Extract the [X, Y] coordinate from the center of the cell holding the provided text.  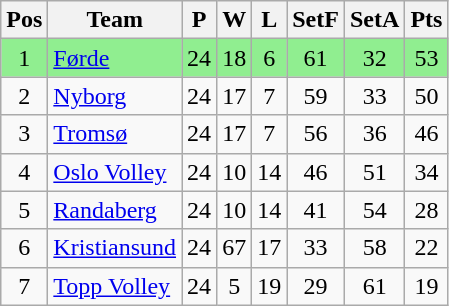
Randaberg [115, 210]
L [270, 20]
Team [115, 20]
Førde [115, 58]
Tromsø [115, 134]
1 [24, 58]
W [234, 20]
29 [316, 286]
54 [374, 210]
SetA [374, 20]
Kristiansund [115, 248]
Pts [426, 20]
Nyborg [115, 96]
59 [316, 96]
32 [374, 58]
Topp Volley [115, 286]
3 [24, 134]
67 [234, 248]
P [200, 20]
4 [24, 172]
51 [374, 172]
53 [426, 58]
2 [24, 96]
SetF [316, 20]
50 [426, 96]
Oslo Volley [115, 172]
34 [426, 172]
58 [374, 248]
28 [426, 210]
36 [374, 134]
41 [316, 210]
56 [316, 134]
Pos [24, 20]
18 [234, 58]
22 [426, 248]
